Pinpoint the cell where the given text exists, returning its [x, y] midpoint coordinate. 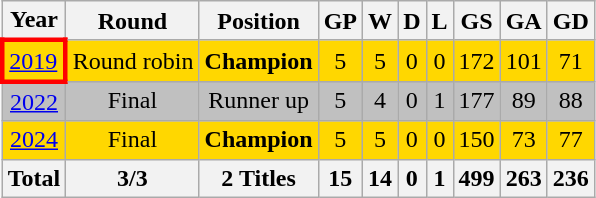
GP [340, 21]
2022 [34, 101]
88 [570, 101]
3/3 [132, 178]
Round [132, 21]
71 [570, 60]
Year [34, 21]
14 [380, 178]
4 [380, 101]
GA [524, 21]
73 [524, 140]
D [412, 21]
77 [570, 140]
15 [340, 178]
Total [34, 178]
Round robin [132, 60]
263 [524, 178]
172 [476, 60]
2024 [34, 140]
GS [476, 21]
2019 [34, 60]
150 [476, 140]
L [440, 21]
177 [476, 101]
Runner up [258, 101]
Position [258, 21]
499 [476, 178]
89 [524, 101]
GD [570, 21]
W [380, 21]
101 [524, 60]
2 Titles [258, 178]
236 [570, 178]
